Determine the (X, Y) coordinate at the center of the cell enclosing the given text.  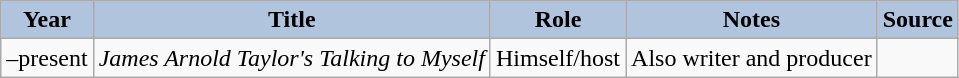
Role (558, 20)
Title (292, 20)
Also writer and producer (752, 58)
James Arnold Taylor's Talking to Myself (292, 58)
Notes (752, 20)
Himself/host (558, 58)
Source (918, 20)
Year (47, 20)
–present (47, 58)
